Scan for the cell matching the given text and deliver its [x, y] coordinate at center. 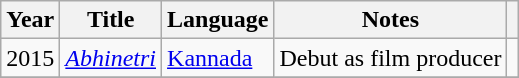
2015 [30, 58]
Notes [390, 20]
Year [30, 20]
Debut as film producer [390, 58]
Abhinetri [111, 58]
Language [218, 20]
Kannada [218, 58]
Title [111, 20]
